Find where the given text appears and provide that cell's center as (X, Y) coordinate. 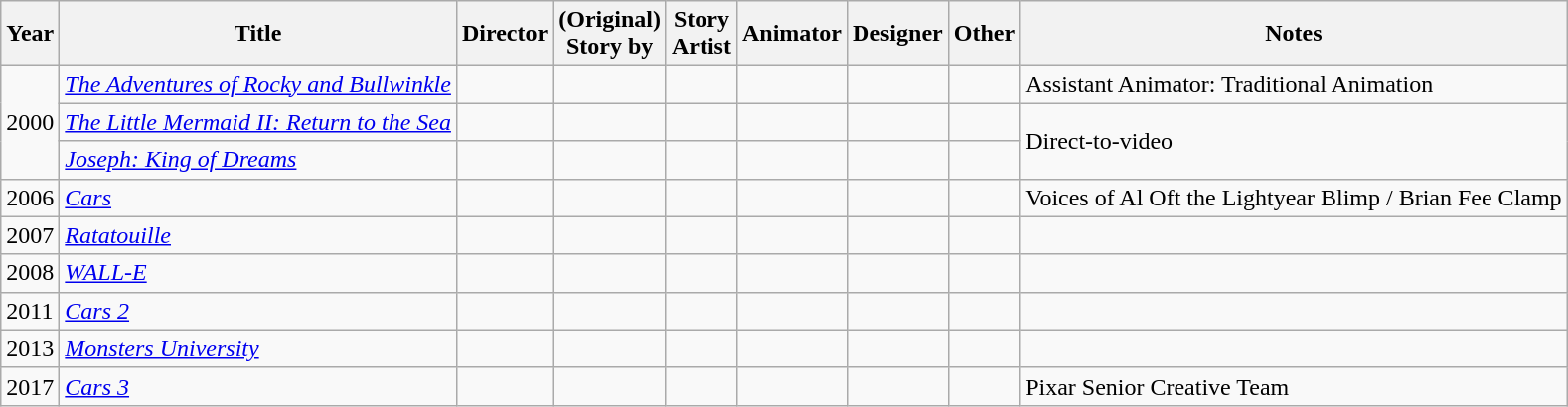
Cars (258, 198)
Pixar Senior Creative Team (1294, 386)
Ratatouille (258, 235)
2011 (30, 311)
Designer (898, 34)
(Original)Story by (610, 34)
Director (505, 34)
Direct-to-video (1294, 141)
StoryArtist (702, 34)
2017 (30, 386)
Voices of Al Oft the Lightyear Blimp / Brian Fee Clamp (1294, 198)
2000 (30, 122)
Assistant Animator: Traditional Animation (1294, 84)
Other (984, 34)
2013 (30, 348)
The Little Mermaid II: Return to the Sea (258, 122)
The Adventures of Rocky and Bullwinkle (258, 84)
Cars 3 (258, 386)
2007 (30, 235)
Year (30, 34)
2006 (30, 198)
Notes (1294, 34)
Cars 2 (258, 311)
Joseph: King of Dreams (258, 160)
Monsters University (258, 348)
Animator (791, 34)
2008 (30, 273)
WALL-E (258, 273)
Title (258, 34)
